Detect which cell encompasses the target text, then output its (x, y) center coordinate. 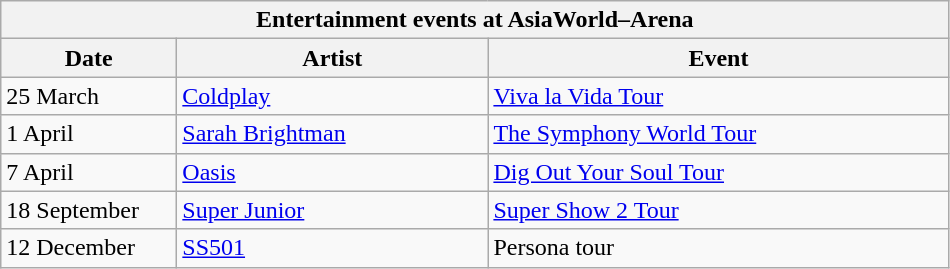
25 March (89, 96)
Coldplay (332, 96)
12 December (89, 248)
Super Show 2 Tour (718, 210)
1 April (89, 134)
Viva la Vida Tour (718, 96)
Artist (332, 58)
SS501 (332, 248)
The Symphony World Tour (718, 134)
Date (89, 58)
Super Junior (332, 210)
18 September (89, 210)
Dig Out Your Soul Tour (718, 172)
7 April (89, 172)
Oasis (332, 172)
Entertainment events at AsiaWorld–Arena (475, 20)
Persona tour (718, 248)
Event (718, 58)
Sarah Brightman (332, 134)
